For the text-containing cell, return its midpoint in [X, Y] coordinate format. 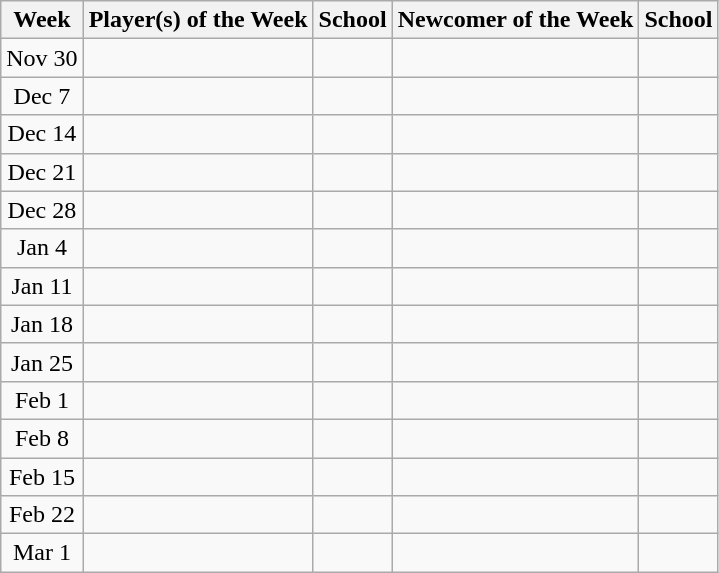
Feb 22 [42, 515]
Dec 28 [42, 210]
Dec 21 [42, 172]
Jan 18 [42, 324]
Nov 30 [42, 58]
Week [42, 20]
Jan 25 [42, 362]
Mar 1 [42, 553]
Jan 4 [42, 248]
Newcomer of the Week [516, 20]
Jan 11 [42, 286]
Player(s) of the Week [198, 20]
Dec 14 [42, 134]
Feb 1 [42, 400]
Dec 7 [42, 96]
Feb 8 [42, 438]
Feb 15 [42, 477]
